From the cell containing the given text, extract its center point as (X, Y) coordinate. 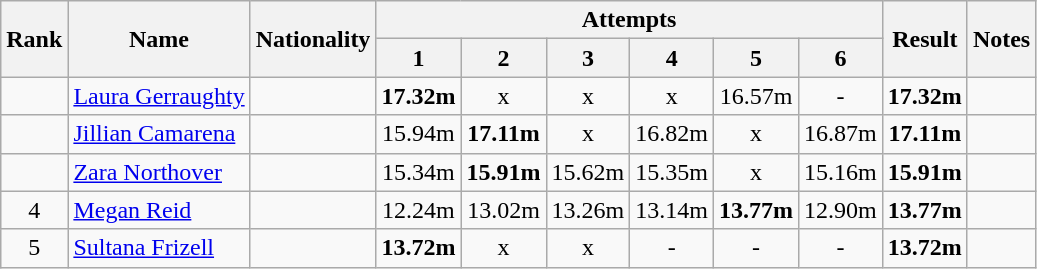
Zara Northover (159, 172)
15.35m (672, 172)
Attempts (629, 20)
12.24m (418, 210)
13.02m (504, 210)
Result (924, 39)
13.14m (672, 210)
1 (418, 58)
16.57m (756, 96)
16.82m (672, 134)
15.94m (418, 134)
Notes (1001, 39)
Name (159, 39)
13.26m (588, 210)
Sultana Frizell (159, 248)
3 (588, 58)
2 (504, 58)
Nationality (313, 39)
12.90m (841, 210)
15.62m (588, 172)
16.87m (841, 134)
15.16m (841, 172)
6 (841, 58)
Laura Gerraughty (159, 96)
Jillian Camarena (159, 134)
15.34m (418, 172)
Rank (34, 39)
Megan Reid (159, 210)
